Extract the [X, Y] coordinate from the center of the cell holding the provided text.  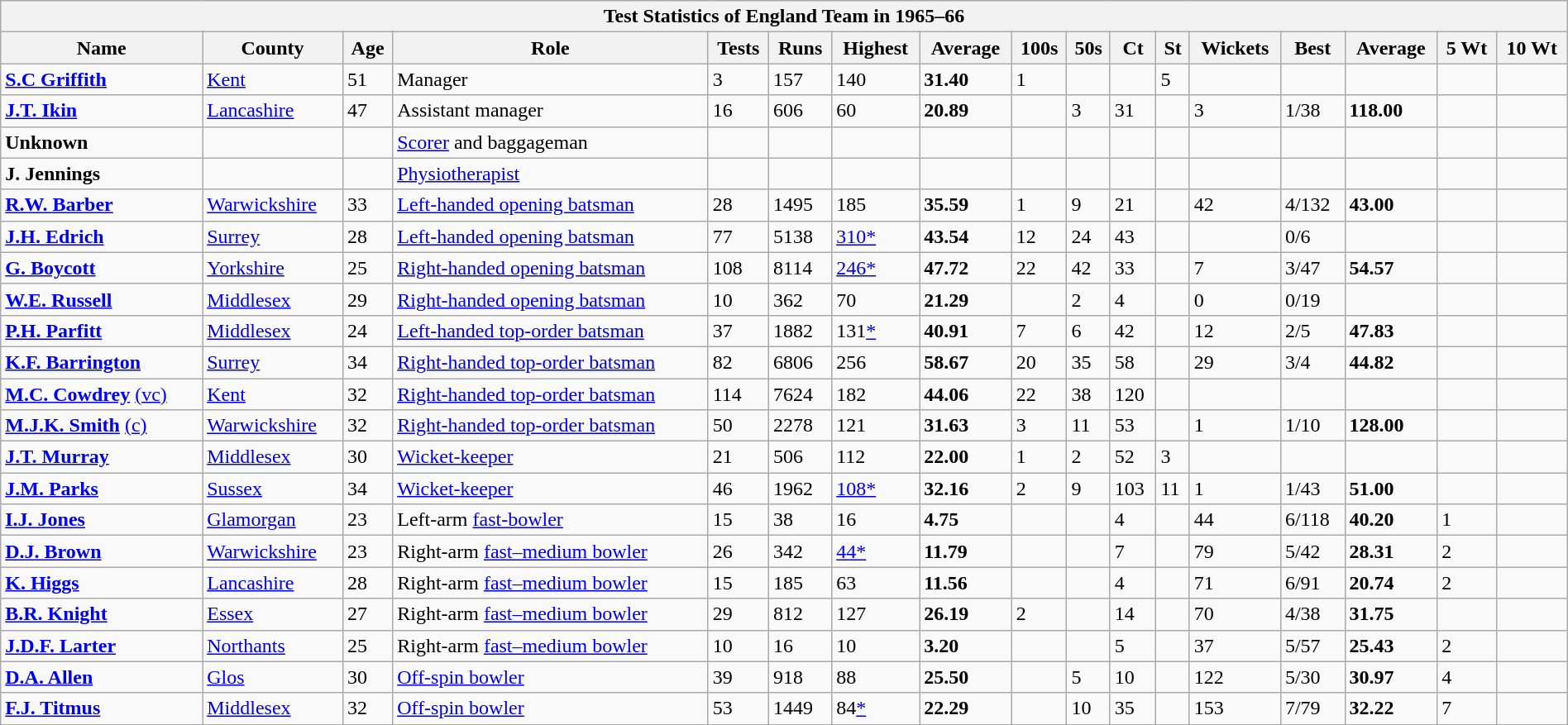
52 [1133, 457]
4/38 [1312, 614]
44.06 [966, 394]
5138 [801, 236]
157 [801, 79]
342 [801, 551]
26.19 [966, 614]
182 [876, 394]
Ct [1133, 48]
1/10 [1312, 426]
J.T. Ikin [102, 111]
6 [1088, 331]
506 [801, 457]
47.72 [966, 268]
B.R. Knight [102, 614]
3.20 [966, 646]
84* [876, 708]
58 [1133, 362]
256 [876, 362]
20.89 [966, 111]
Glos [273, 677]
21.29 [966, 299]
918 [801, 677]
0/19 [1312, 299]
22.29 [966, 708]
3/47 [1312, 268]
5/42 [1312, 551]
32.22 [1391, 708]
121 [876, 426]
44 [1235, 520]
79 [1235, 551]
114 [738, 394]
58.67 [966, 362]
22.00 [966, 457]
39 [738, 677]
County [273, 48]
S.C Griffith [102, 79]
Runs [801, 48]
20 [1039, 362]
7/79 [1312, 708]
1495 [801, 205]
47.83 [1391, 331]
R.W. Barber [102, 205]
Northants [273, 646]
2278 [801, 426]
5 Wt [1467, 48]
54.57 [1391, 268]
Age [367, 48]
Wickets [1235, 48]
30.97 [1391, 677]
812 [801, 614]
Tests [738, 48]
M.J.K. Smith (c) [102, 426]
Manager [551, 79]
40.91 [966, 331]
31.63 [966, 426]
J.M. Parks [102, 489]
44.82 [1391, 362]
128.00 [1391, 426]
6806 [801, 362]
0/6 [1312, 236]
25.43 [1391, 646]
J.T. Murray [102, 457]
140 [876, 79]
310* [876, 236]
31 [1133, 111]
10 Wt [1532, 48]
28.31 [1391, 551]
Yorkshire [273, 268]
Test Statistics of England Team in 1965–66 [784, 17]
D.J. Brown [102, 551]
K. Higgs [102, 583]
47 [367, 111]
1/43 [1312, 489]
6/118 [1312, 520]
108* [876, 489]
P.H. Parfitt [102, 331]
100s [1039, 48]
J.D.F. Larter [102, 646]
5/30 [1312, 677]
43.00 [1391, 205]
362 [801, 299]
M.C. Cowdrey (vc) [102, 394]
Highest [876, 48]
Unknown [102, 142]
Physiotherapist [551, 174]
11.56 [966, 583]
27 [367, 614]
51 [367, 79]
Essex [273, 614]
Assistant manager [551, 111]
6/91 [1312, 583]
Scorer and baggageman [551, 142]
120 [1133, 394]
246* [876, 268]
20.74 [1391, 583]
122 [1235, 677]
131* [876, 331]
26 [738, 551]
103 [1133, 489]
82 [738, 362]
I.J. Jones [102, 520]
1449 [801, 708]
50 [738, 426]
2/5 [1312, 331]
Glamorgan [273, 520]
4.75 [966, 520]
Name [102, 48]
77 [738, 236]
46 [738, 489]
32.16 [966, 489]
25.50 [966, 677]
88 [876, 677]
35.59 [966, 205]
31.75 [1391, 614]
50s [1088, 48]
112 [876, 457]
127 [876, 614]
31.40 [966, 79]
4/132 [1312, 205]
44* [876, 551]
F.J. Titmus [102, 708]
1962 [801, 489]
108 [738, 268]
Left-arm fast-bowler [551, 520]
51.00 [1391, 489]
Sussex [273, 489]
63 [876, 583]
43.54 [966, 236]
7624 [801, 394]
St [1173, 48]
G. Boycott [102, 268]
3/4 [1312, 362]
8114 [801, 268]
14 [1133, 614]
11.79 [966, 551]
J. Jennings [102, 174]
60 [876, 111]
0 [1235, 299]
Best [1312, 48]
D.A. Allen [102, 677]
1882 [801, 331]
606 [801, 111]
Left-handed top-order batsman [551, 331]
Role [551, 48]
5/57 [1312, 646]
1/38 [1312, 111]
71 [1235, 583]
118.00 [1391, 111]
43 [1133, 236]
W.E. Russell [102, 299]
K.F. Barrington [102, 362]
40.20 [1391, 520]
J.H. Edrich [102, 236]
153 [1235, 708]
